Determine the [X, Y] coordinate at the center of the cell enclosing the given text.  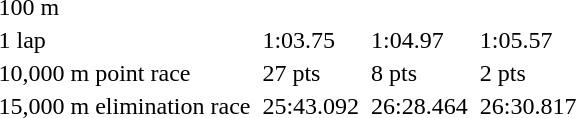
1:04.97 [420, 40]
8 pts [420, 73]
27 pts [311, 73]
1:03.75 [311, 40]
